Search for the cell housing the specified text and yield its [X, Y] center coordinate. 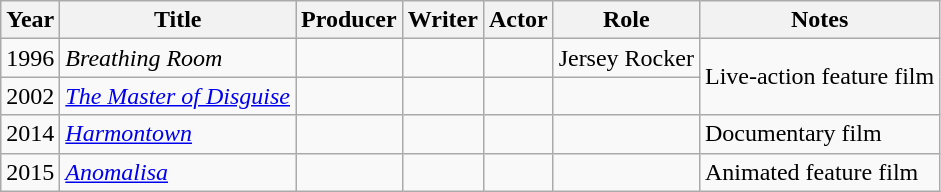
Producer [350, 20]
Documentary film [819, 134]
Actor [518, 20]
Writer [442, 20]
Role [626, 20]
2002 [30, 96]
Breathing Room [178, 58]
Anomalisa [178, 172]
Live-action feature film [819, 77]
2014 [30, 134]
2015 [30, 172]
Title [178, 20]
1996 [30, 58]
Year [30, 20]
Animated feature film [819, 172]
The Master of Disguise [178, 96]
Harmontown [178, 134]
Notes [819, 20]
Jersey Rocker [626, 58]
